Find where the given text appears and provide that cell's center as [x, y] coordinate. 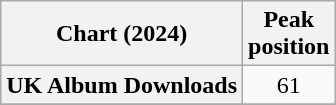
61 [289, 85]
UK Album Downloads [122, 85]
Peakposition [289, 34]
Chart (2024) [122, 34]
